Determine the (x, y) coordinate at the center of the cell enclosing the given text.  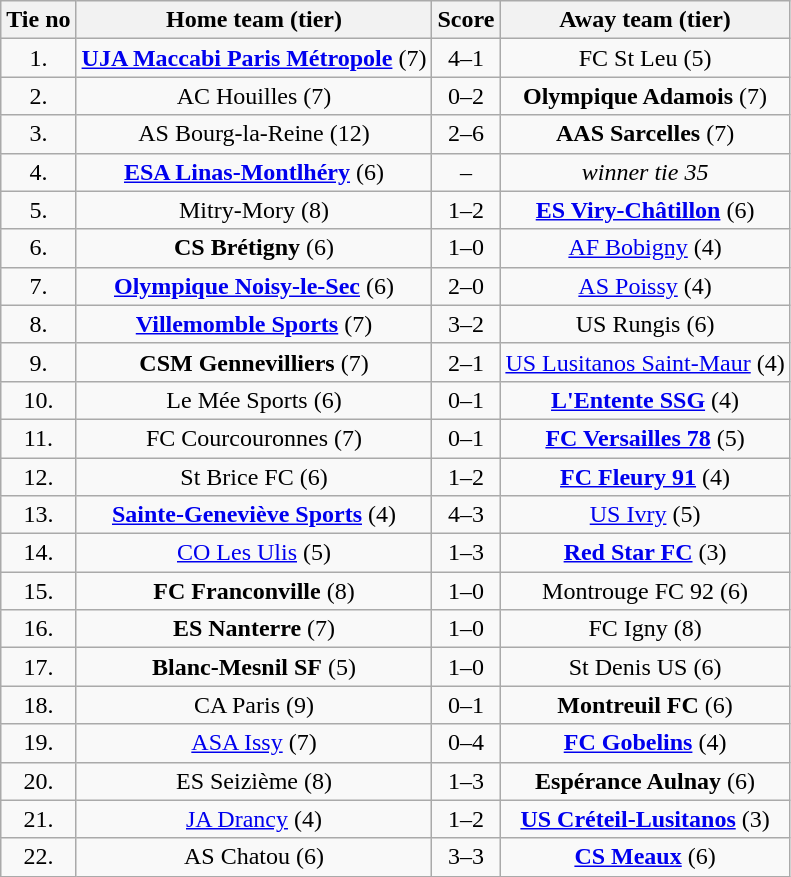
2–6 (466, 134)
0–4 (466, 743)
16. (38, 629)
2. (38, 96)
3. (38, 134)
22. (38, 857)
Away team (tier) (645, 20)
ASA Issy (7) (254, 743)
1. (38, 58)
– (466, 172)
St Brice FC (6) (254, 477)
Olympique Noisy-le-Sec (6) (254, 286)
CS Brétigny (6) (254, 248)
ES Seizième (8) (254, 781)
13. (38, 515)
FC Versailles 78 (5) (645, 438)
JA Drancy (4) (254, 819)
FC Courcouronnes (7) (254, 438)
14. (38, 553)
CO Les Ulis (5) (254, 553)
Montrouge FC 92 (6) (645, 591)
3–3 (466, 857)
AF Bobigny (4) (645, 248)
Le Mée Sports (6) (254, 400)
5. (38, 210)
Espérance Aulnay (6) (645, 781)
AS Chatou (6) (254, 857)
AS Poissy (4) (645, 286)
3–2 (466, 324)
15. (38, 591)
FC Fleury 91 (4) (645, 477)
US Créteil-Lusitanos (3) (645, 819)
9. (38, 362)
2–0 (466, 286)
Olympique Adamois (7) (645, 96)
20. (38, 781)
winner tie 35 (645, 172)
21. (38, 819)
CA Paris (9) (254, 705)
Tie no (38, 20)
0–2 (466, 96)
ES Viry-Châtillon (6) (645, 210)
US Ivry (5) (645, 515)
CS Meaux (6) (645, 857)
4–1 (466, 58)
FC St Leu (5) (645, 58)
12. (38, 477)
ESA Linas-Montlhéry (6) (254, 172)
AS Bourg-la-Reine (12) (254, 134)
Mitry-Mory (8) (254, 210)
L'Entente SSG (4) (645, 400)
UJA Maccabi Paris Métropole (7) (254, 58)
Home team (tier) (254, 20)
4. (38, 172)
Red Star FC (3) (645, 553)
St Denis US (6) (645, 667)
Sainte-Geneviève Sports (4) (254, 515)
Score (466, 20)
18. (38, 705)
US Lusitanos Saint-Maur (4) (645, 362)
4–3 (466, 515)
AAS Sarcelles (7) (645, 134)
US Rungis (6) (645, 324)
ES Nanterre (7) (254, 629)
7. (38, 286)
CSM Gennevilliers (7) (254, 362)
Blanc-Mesnil SF (5) (254, 667)
FC Franconville (8) (254, 591)
6. (38, 248)
Villemomble Sports (7) (254, 324)
AC Houilles (7) (254, 96)
2–1 (466, 362)
8. (38, 324)
17. (38, 667)
FC Gobelins (4) (645, 743)
Montreuil FC (6) (645, 705)
11. (38, 438)
19. (38, 743)
FC Igny (8) (645, 629)
10. (38, 400)
